Determine the [X, Y] coordinate at the center of the cell enclosing the given text.  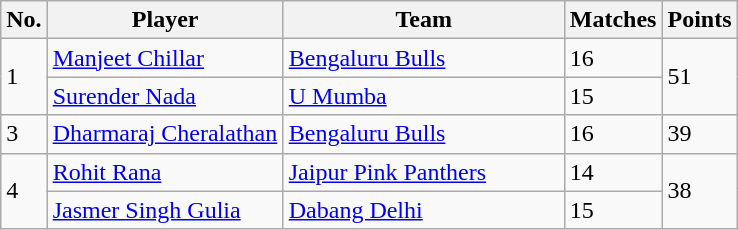
Manjeet Chillar [165, 58]
Dharmaraj Cheralathan [165, 134]
38 [700, 191]
Team [424, 20]
51 [700, 77]
Jasmer Singh Gulia [165, 210]
1 [24, 77]
Player [165, 20]
U Mumba [424, 96]
Dabang Delhi [424, 210]
Jaipur Pink Panthers [424, 172]
Matches [613, 20]
Surender Nada [165, 96]
No. [24, 20]
3 [24, 134]
Points [700, 20]
Rohit Rana [165, 172]
39 [700, 134]
4 [24, 191]
14 [613, 172]
